Provide the (X, Y) coordinate of the cell's center where the given text is located.  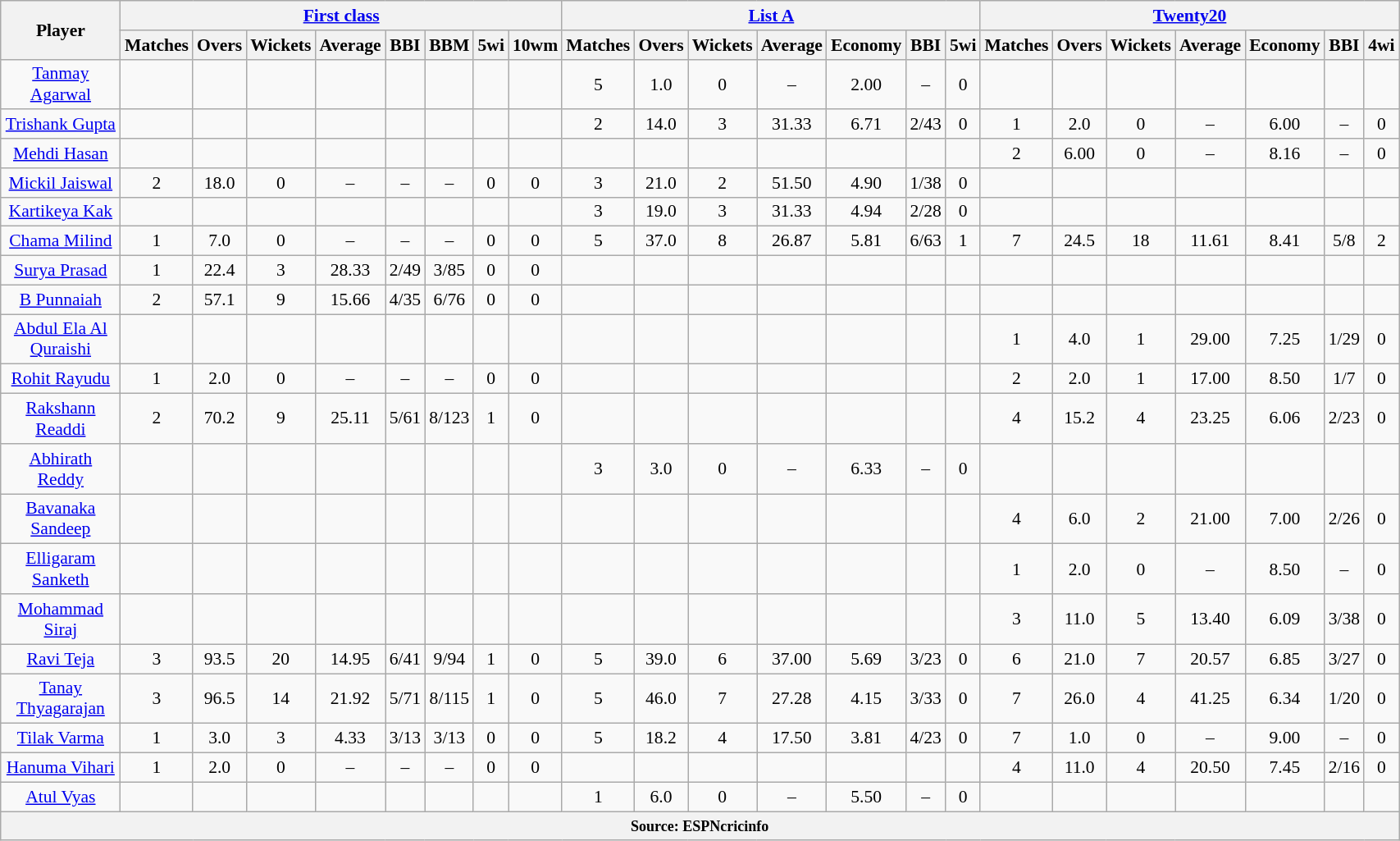
18 (1141, 241)
14 (280, 699)
9/94 (449, 659)
9.00 (1284, 738)
37.00 (792, 659)
Tanay Thyagarajan (61, 699)
23.25 (1211, 418)
10wm (535, 45)
8 (723, 241)
8.16 (1284, 153)
46.0 (661, 699)
7.0 (220, 241)
5/8 (1345, 241)
Mohammad Siraj (61, 619)
7.25 (1284, 340)
20.50 (1211, 768)
19.0 (661, 212)
5.81 (866, 241)
18.2 (661, 738)
17.00 (1211, 379)
4wi (1381, 45)
Source: ESPNcricinfo (700, 826)
Rakshann Readdi (61, 418)
B Punnaiah (61, 299)
18.0 (220, 183)
6/63 (925, 241)
6.06 (1284, 418)
Trishank Gupta (61, 125)
Elligaram Sanketh (61, 569)
4.15 (866, 699)
Mickil Jaiswal (61, 183)
Player (61, 30)
22.4 (220, 271)
Hanuma Vihari (61, 768)
2/43 (925, 125)
11.61 (1211, 241)
Surya Prasad (61, 271)
21.92 (349, 699)
5.69 (866, 659)
96.5 (220, 699)
29.00 (1211, 340)
Tanmay Agarwal (61, 84)
3/23 (925, 659)
1/20 (1345, 699)
26.87 (792, 241)
41.25 (1211, 699)
1/29 (1345, 340)
13.40 (1211, 619)
24.5 (1079, 241)
Kartikeya Kak (61, 212)
6.34 (1284, 699)
8/123 (449, 418)
List A (771, 16)
5/71 (405, 699)
14.95 (349, 659)
8.41 (1284, 241)
93.5 (220, 659)
6/76 (449, 299)
Atul Vyas (61, 797)
Tilak Varma (61, 738)
3/85 (449, 271)
Rohit Rayudu (61, 379)
2.00 (866, 84)
2/23 (1345, 418)
21.00 (1211, 519)
20.57 (1211, 659)
Twenty20 (1189, 16)
4.94 (866, 212)
3/38 (1345, 619)
39.0 (661, 659)
51.50 (792, 183)
Abhirath Reddy (61, 469)
Ravi Teja (61, 659)
Abdul Ela Al Quraishi (61, 340)
37.0 (661, 241)
8/115 (449, 699)
20 (280, 659)
Chama Milind (61, 241)
5/61 (405, 418)
17.50 (792, 738)
BBM (449, 45)
6.71 (866, 125)
26.0 (1079, 699)
4.90 (866, 183)
2/16 (1345, 768)
Bavanaka Sandeep (61, 519)
14.0 (661, 125)
Mehdi Hasan (61, 153)
3/33 (925, 699)
25.11 (349, 418)
7.45 (1284, 768)
7.00 (1284, 519)
4/23 (925, 738)
5.50 (866, 797)
1/7 (1345, 379)
15.66 (349, 299)
2/26 (1345, 519)
First class (341, 16)
2/28 (925, 212)
4.33 (349, 738)
2/49 (405, 271)
6.85 (1284, 659)
27.28 (792, 699)
6.09 (1284, 619)
1/38 (925, 183)
57.1 (220, 299)
6.33 (866, 469)
3/27 (1345, 659)
4/35 (405, 299)
15.2 (1079, 418)
70.2 (220, 418)
28.33 (349, 271)
3.81 (866, 738)
4.0 (1079, 340)
6/41 (405, 659)
